Pinpoint the cell where the given text exists, returning its [x, y] midpoint coordinate. 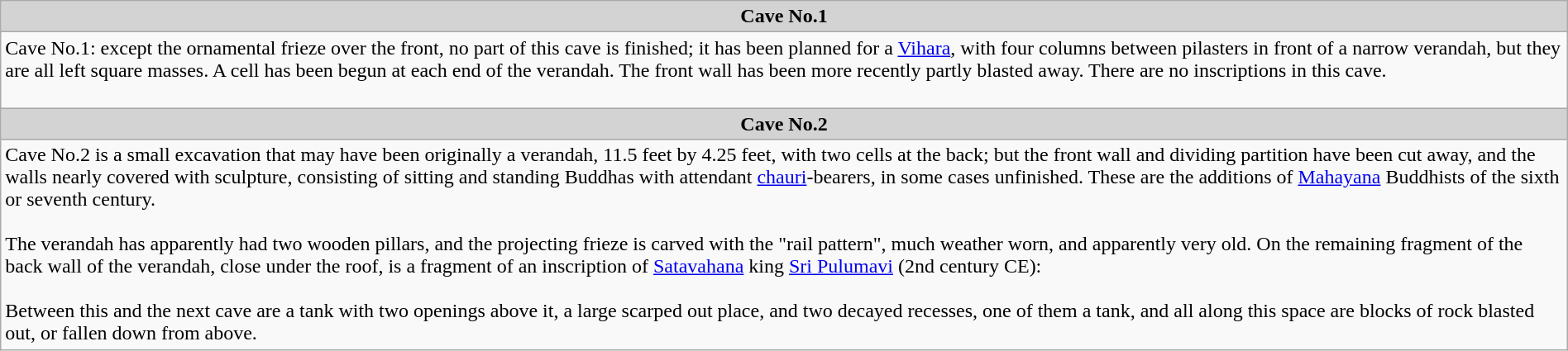
Cave No.2 [784, 124]
Cave No.1 [784, 17]
